Locate the cell with the specified text and output its (X, Y) center coordinate. 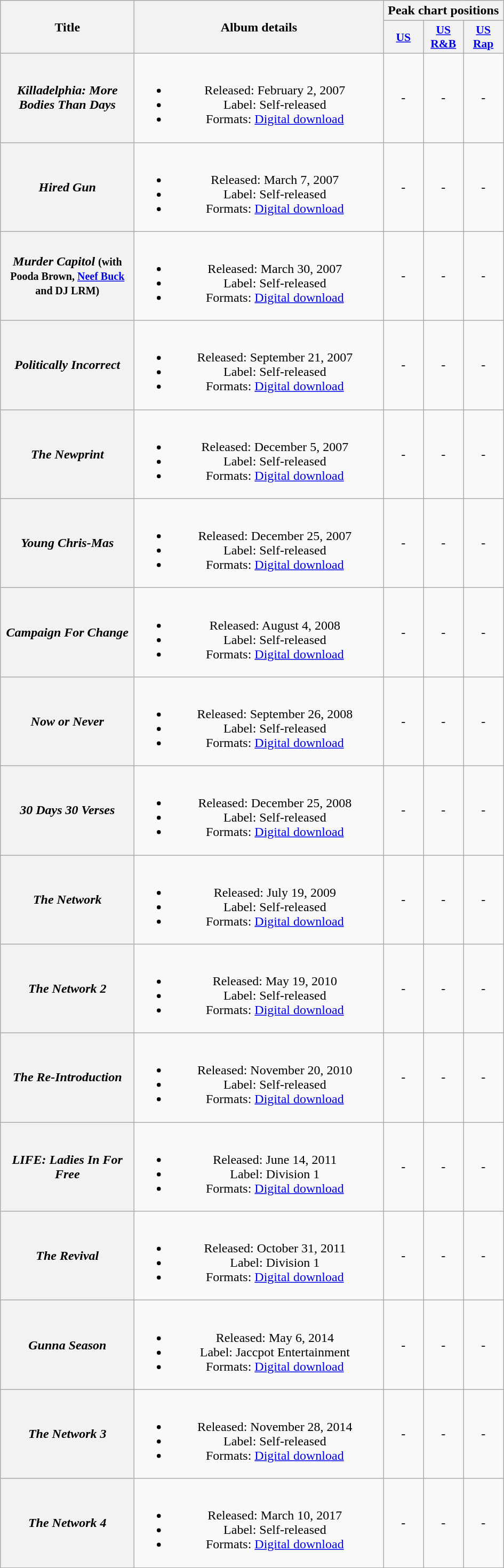
Released: September 26, 2008Label: Self-releasedFormats: Digital download (259, 721)
The Re-Introduction (67, 1078)
US (403, 37)
Peak chart positions (444, 11)
Killadelphia: More Bodies Than Days (67, 98)
Album details (259, 27)
The Network 3 (67, 1434)
Released: March 7, 2007Label: Self-releasedFormats: Digital download (259, 187)
Released: November 28, 2014Label: Self-releasedFormats: Digital download (259, 1434)
The Revival (67, 1256)
The Network (67, 900)
The Network 4 (67, 1523)
Released: August 4, 2008Label: Self-releasedFormats: Digital download (259, 632)
The Network 2 (67, 988)
Released: February 2, 2007Label: Self-releasedFormats: Digital download (259, 98)
Gunna Season (67, 1345)
Released: December 25, 2008Label: Self-releasedFormats: Digital download (259, 810)
Released: June 14, 2011Label: Division 1Formats: Digital download (259, 1167)
Released: September 21, 2007Label: Self-releasedFormats: Digital download (259, 365)
Title (67, 27)
Released: December 5, 2007Label: Self-releasedFormats: Digital download (259, 454)
Hired Gun (67, 187)
Released: October 31, 2011Label: Division 1Formats: Digital download (259, 1256)
Politically Incorrect (67, 365)
The Newprint (67, 454)
Young Chris-Mas (67, 543)
Murder Capitol (with Pooda Brown, Neef Buck and DJ LRM) (67, 276)
USRap (483, 37)
30 Days 30 Verses (67, 810)
Now or Never (67, 721)
Released: May 6, 2014Label: Jaccpot EntertainmentFormats: Digital download (259, 1345)
Released: November 20, 2010Label: Self-releasedFormats: Digital download (259, 1078)
Campaign For Change (67, 632)
LIFE: Ladies In For Free (67, 1167)
Released: March 30, 2007Label: Self-releasedFormats: Digital download (259, 276)
Released: July 19, 2009Label: Self-releasedFormats: Digital download (259, 900)
US R&B (444, 37)
Released: May 19, 2010Label: Self-releasedFormats: Digital download (259, 988)
Released: March 10, 2017Label: Self-releasedFormats: Digital download (259, 1523)
Released: December 25, 2007Label: Self-releasedFormats: Digital download (259, 543)
